Determine the (x, y) coordinate at the center of the cell enclosing the given text.  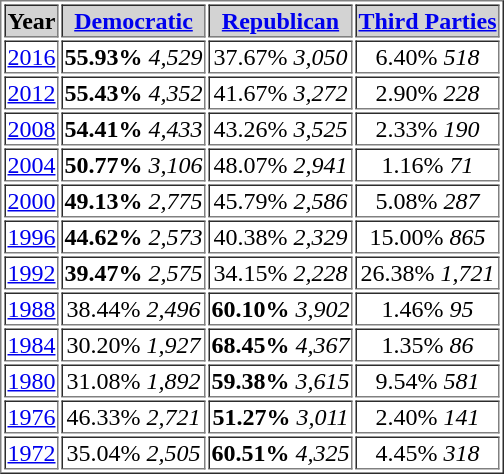
1980 (31, 380)
49.13% 2,775 (134, 200)
Republican (280, 20)
51.27% 3,011 (280, 416)
41.67% 3,272 (280, 92)
2.40% 141 (428, 416)
2004 (31, 164)
45.79% 2,586 (280, 200)
1.35% 86 (428, 344)
2000 (31, 200)
26.38% 1,721 (428, 272)
46.33% 2,721 (134, 416)
2.90% 228 (428, 92)
34.15% 2,228 (280, 272)
54.41% 4,433 (134, 128)
59.38% 3,615 (280, 380)
43.26% 3,525 (280, 128)
4.45% 318 (428, 452)
40.38% 2,329 (280, 236)
1988 (31, 308)
38.44% 2,496 (134, 308)
1.46% 95 (428, 308)
1972 (31, 452)
35.04% 2,505 (134, 452)
31.08% 1,892 (134, 380)
30.20% 1,927 (134, 344)
1996 (31, 236)
1976 (31, 416)
68.45% 4,367 (280, 344)
1984 (31, 344)
5.08% 287 (428, 200)
50.77% 3,106 (134, 164)
39.47% 2,575 (134, 272)
37.67% 3,050 (280, 56)
60.10% 3,902 (280, 308)
6.40% 518 (428, 56)
2012 (31, 92)
55.93% 4,529 (134, 56)
48.07% 2,941 (280, 164)
2016 (31, 56)
Third Parties (428, 20)
60.51% 4,325 (280, 452)
55.43% 4,352 (134, 92)
Democratic (134, 20)
9.54% 581 (428, 380)
44.62% 2,573 (134, 236)
1.16% 71 (428, 164)
2008 (31, 128)
15.00% 865 (428, 236)
Year (31, 20)
1992 (31, 272)
2.33% 190 (428, 128)
